Search for the cell housing the specified text and yield its (X, Y) center coordinate. 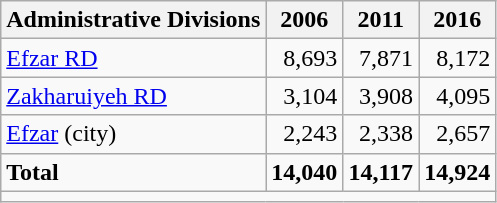
14,040 (304, 172)
Efzar (city) (134, 134)
3,908 (381, 96)
Efzar RD (134, 58)
2006 (304, 20)
7,871 (381, 58)
14,924 (458, 172)
4,095 (458, 96)
8,172 (458, 58)
2,338 (381, 134)
2,657 (458, 134)
Zakharuiyeh RD (134, 96)
14,117 (381, 172)
8,693 (304, 58)
Total (134, 172)
3,104 (304, 96)
2016 (458, 20)
Administrative Divisions (134, 20)
2,243 (304, 134)
2011 (381, 20)
